Return [x, y] of the center of cell containing provided text 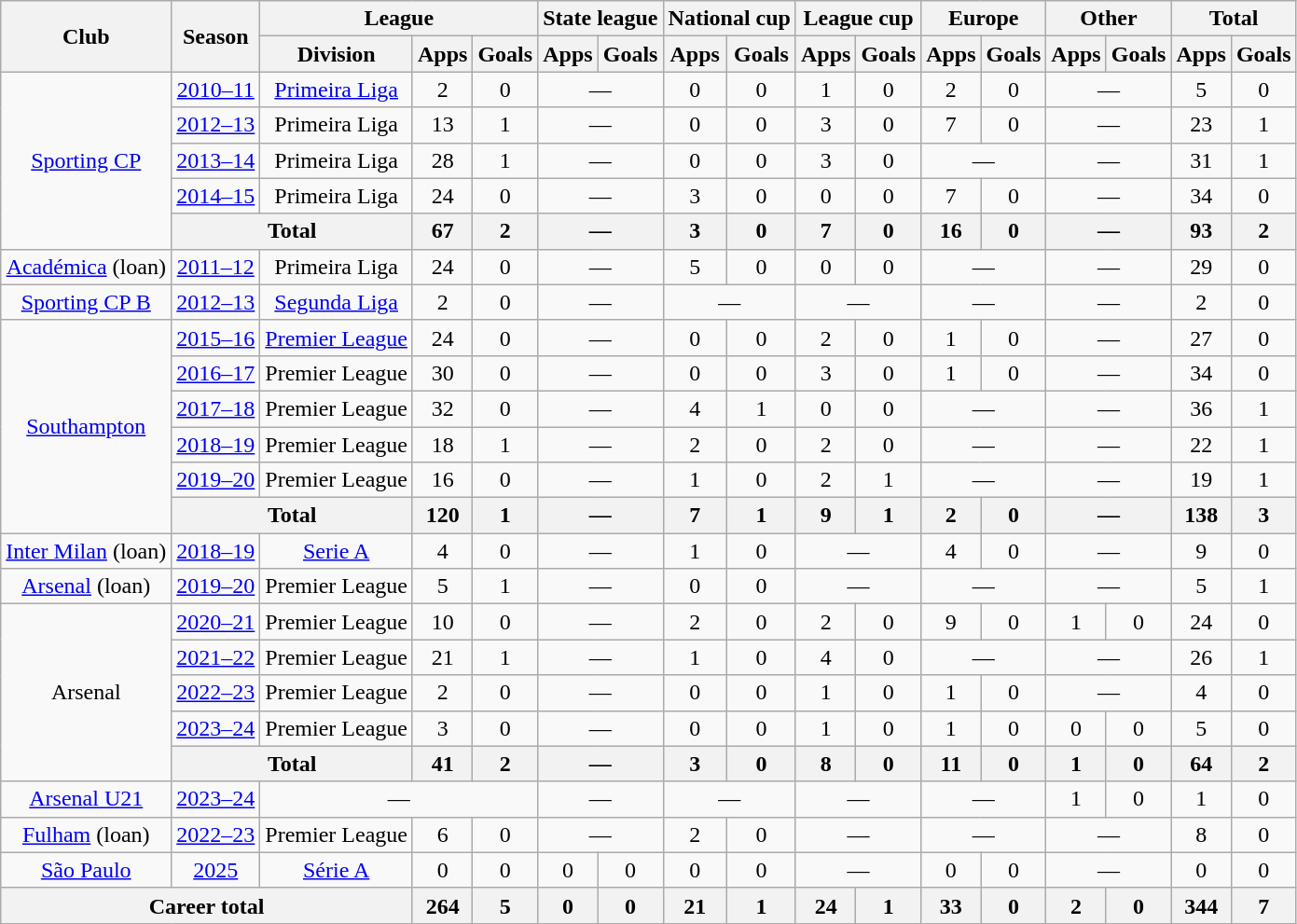
2021–22 [216, 657]
36 [1201, 408]
League [399, 19]
32 [442, 408]
Sporting CP [86, 160]
6 [442, 834]
Segunda Liga [337, 302]
Club [86, 36]
Serie A [337, 551]
State league [600, 19]
Sporting CP B [86, 302]
67 [442, 231]
27 [1201, 338]
2010–11 [216, 90]
264 [442, 905]
Fulham (loan) [86, 834]
13 [442, 125]
344 [1201, 905]
Arsenal U21 [86, 799]
Académica (loan) [86, 267]
2017–18 [216, 408]
10 [442, 622]
23 [1201, 125]
Southampton [86, 426]
Série A [337, 870]
31 [1201, 160]
2013–14 [216, 160]
Arsenal [86, 693]
28 [442, 160]
33 [951, 905]
22 [1201, 445]
41 [442, 764]
National cup [729, 19]
Season [216, 36]
Division [337, 54]
138 [1201, 516]
League cup [858, 19]
São Paulo [86, 870]
11 [951, 764]
Arsenal (loan) [86, 586]
120 [442, 516]
Inter Milan (loan) [86, 551]
2015–16 [216, 338]
26 [1201, 657]
29 [1201, 267]
2014–15 [216, 196]
Other [1109, 19]
64 [1201, 764]
19 [1201, 480]
2016–17 [216, 373]
2025 [216, 870]
Career total [207, 905]
2020–21 [216, 622]
93 [1201, 231]
18 [442, 445]
30 [442, 373]
Europe [984, 19]
2011–12 [216, 267]
